Scan for the cell matching the given text and deliver its [x, y] coordinate at center. 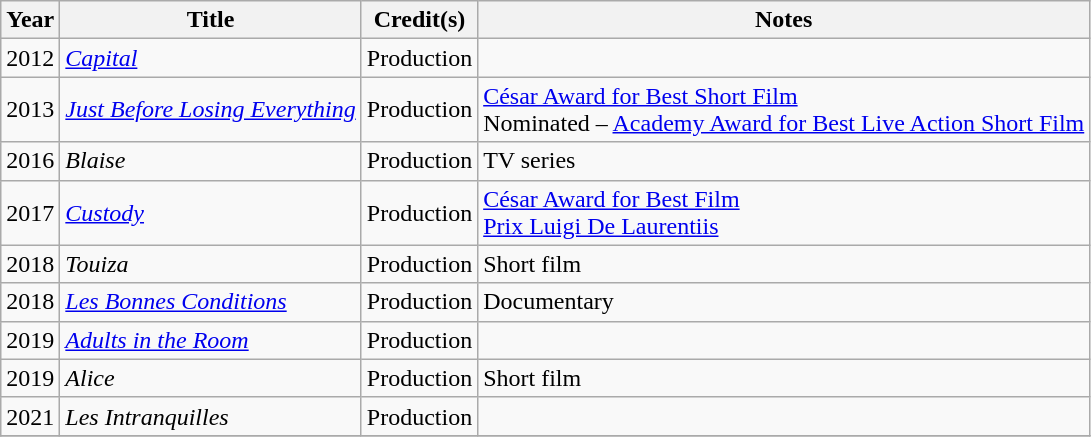
2013 [30, 110]
Blaise [210, 161]
Documentary [784, 302]
Adults in the Room [210, 340]
2017 [30, 212]
2012 [30, 58]
Touiza [210, 264]
Notes [784, 20]
Just Before Losing Everything [210, 110]
Capital [210, 58]
Credit(s) [419, 20]
Custody [210, 212]
Title [210, 20]
2016 [30, 161]
TV series [784, 161]
César Award for Best FilmPrix Luigi De Laurentiis [784, 212]
Les Bonnes Conditions [210, 302]
César Award for Best Short FilmNominated – Academy Award for Best Live Action Short Film [784, 110]
Alice [210, 378]
Les Intranquilles [210, 416]
Year [30, 20]
2021 [30, 416]
